Capture the cell that displays the provided text and extract its (x, y) central coordinate. 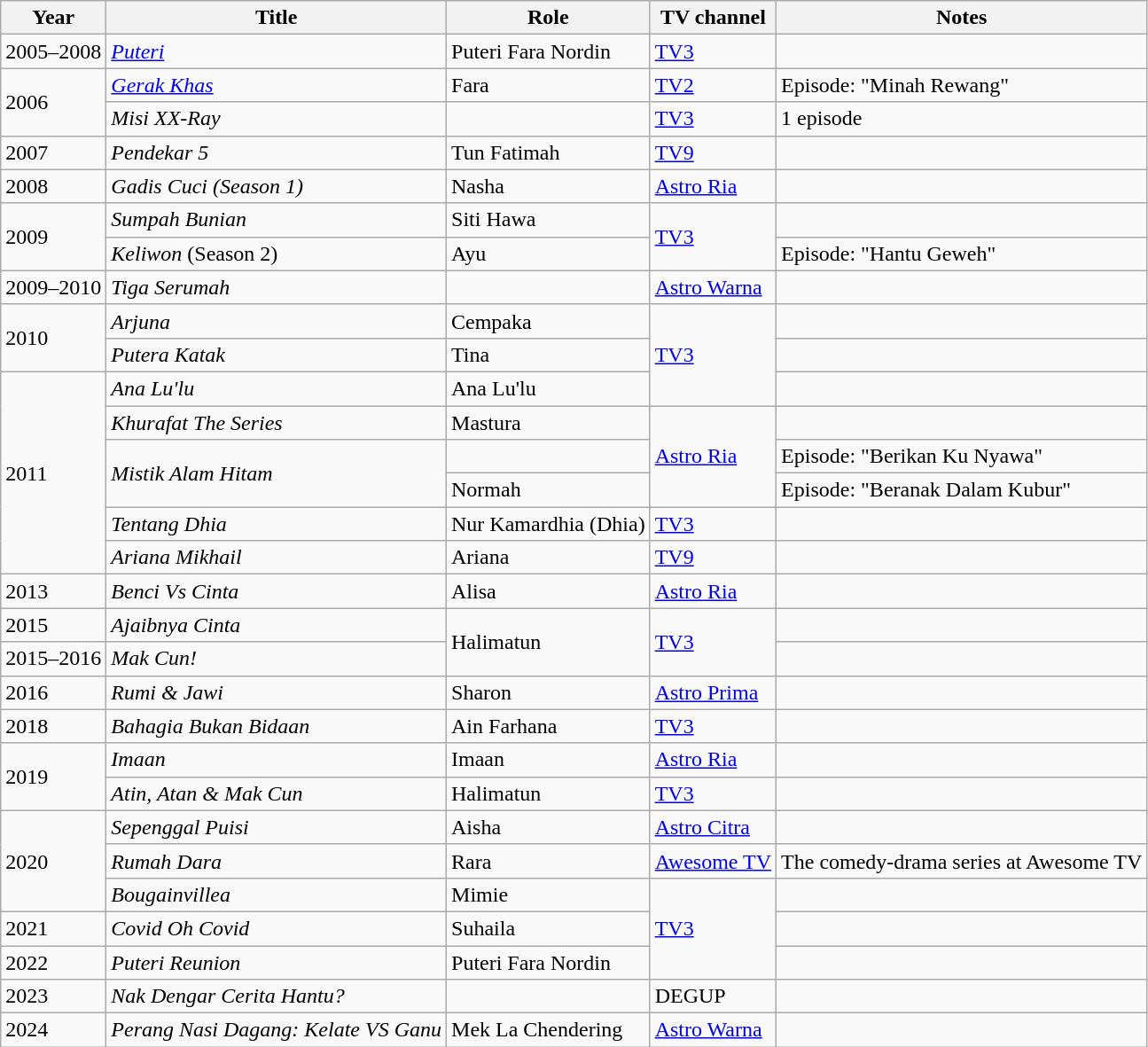
Pendekar 5 (277, 152)
Khurafat The Series (277, 423)
Episode: "Beranak Dalam Kubur" (962, 490)
Arjuna (277, 321)
2008 (53, 186)
TV2 (713, 85)
Episode: "Hantu Geweh" (962, 254)
2015 (53, 625)
Atin, Atan & Mak Cun (277, 793)
Bougainvillea (277, 895)
1 episode (962, 119)
Benci Vs Cinta (277, 591)
2009–2010 (53, 287)
Gadis Cuci (Season 1) (277, 186)
2009 (53, 237)
Perang Nasi Dagang: Kelate VS Ganu (277, 1030)
Normah (549, 490)
2021 (53, 928)
Ain Farhana (549, 726)
Alisa (549, 591)
Nak Dengar Cerita Hantu? (277, 996)
Misi XX-Ray (277, 119)
Rumi & Jawi (277, 692)
2007 (53, 152)
Mistik Alam Hitam (277, 473)
Title (277, 18)
Role (549, 18)
Aisha (549, 827)
2019 (53, 777)
Putera Katak (277, 355)
2006 (53, 102)
Tiga Serumah (277, 287)
Awesome TV (713, 861)
Fara (549, 85)
Rara (549, 861)
2024 (53, 1030)
Puteri Reunion (277, 962)
2005–2008 (53, 51)
2016 (53, 692)
2013 (53, 591)
Suhaila (549, 928)
2022 (53, 962)
Astro Citra (713, 827)
DEGUP (713, 996)
Ayu (549, 254)
The comedy-drama series at Awesome TV (962, 861)
2011 (53, 473)
2020 (53, 861)
Episode: "Berikan Ku Nyawa" (962, 457)
Sharon (549, 692)
Siti Hawa (549, 220)
Gerak Khas (277, 85)
Ajaibnya Cinta (277, 625)
Mastura (549, 423)
Mimie (549, 895)
Mek La Chendering (549, 1030)
Rumah Dara (277, 861)
Keliwon (Season 2) (277, 254)
Tun Fatimah (549, 152)
Sepenggal Puisi (277, 827)
Tentang Dhia (277, 524)
Puteri (277, 51)
TV channel (713, 18)
Year (53, 18)
Mak Cun! (277, 659)
Cempaka (549, 321)
Astro Prima (713, 692)
Ariana Mikhail (277, 558)
Nasha (549, 186)
Sumpah Bunian (277, 220)
Tina (549, 355)
Nur Kamardhia (Dhia) (549, 524)
2015–2016 (53, 659)
2010 (53, 338)
Ariana (549, 558)
2018 (53, 726)
Notes (962, 18)
Bahagia Bukan Bidaan (277, 726)
2023 (53, 996)
Covid Oh Covid (277, 928)
Episode: "Minah Rewang" (962, 85)
